Detect which cell encompasses the target text, then output its (x, y) center coordinate. 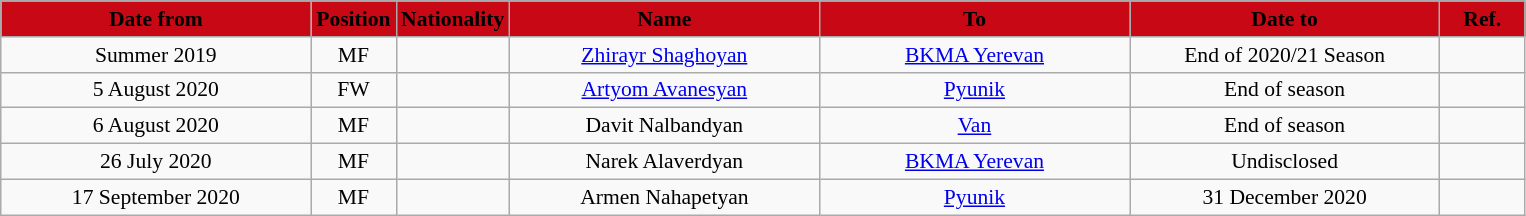
26 July 2020 (156, 162)
17 September 2020 (156, 197)
Artyom Avanesyan (664, 90)
5 August 2020 (156, 90)
Name (664, 19)
Armen Nahapetyan (664, 197)
6 August 2020 (156, 126)
Undisclosed (1285, 162)
Position (354, 19)
Summer 2019 (156, 55)
Zhirayr Shaghoyan (664, 55)
Date to (1285, 19)
31 December 2020 (1285, 197)
FW (354, 90)
Davit Nalbandyan (664, 126)
Ref. (1482, 19)
To (974, 19)
Nationality (452, 19)
Van (974, 126)
Date from (156, 19)
End of 2020/21 Season (1285, 55)
Narek Alaverdyan (664, 162)
